Search for the cell housing the specified text and yield its (x, y) center coordinate. 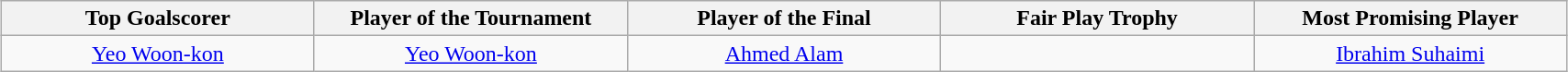
Player of the Final (784, 18)
Ibrahim Suhaimi (1410, 54)
Ahmed Alam (784, 54)
Player of the Tournament (470, 18)
Top Goalscorer (158, 18)
Fair Play Trophy (1098, 18)
Most Promising Player (1410, 18)
